For the text-containing cell, return its midpoint in [X, Y] coordinate format. 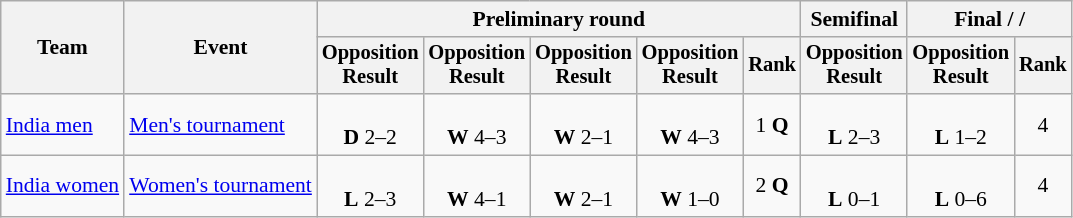
Team [62, 48]
Women's tournament [220, 186]
Semifinal [854, 19]
India men [62, 124]
L 0–1 [854, 186]
D 2–2 [370, 124]
W 4–1 [476, 186]
W 1–0 [690, 186]
Men's tournament [220, 124]
1 Q [772, 124]
Preliminary round [559, 19]
L 0–6 [960, 186]
L 1–2 [960, 124]
Final / / [989, 19]
2 Q [772, 186]
Event [220, 48]
India women [62, 186]
